Extract the [x, y] coordinate from the center of the cell holding the provided text.  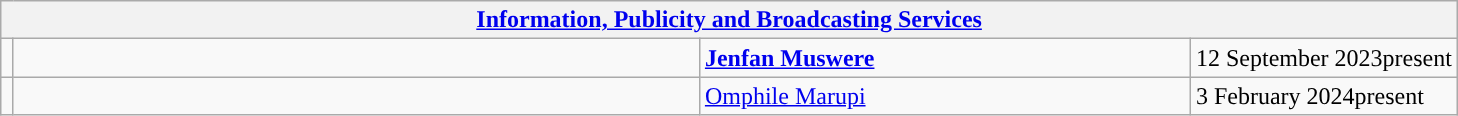
12 September 2023present [1324, 58]
Information, Publicity and Broadcasting Services [730, 20]
Jenfan Muswere [944, 58]
Omphile Marupi [944, 96]
3 February 2024present [1324, 96]
